Pinpoint the cell where the given text exists, returning its (x, y) midpoint coordinate. 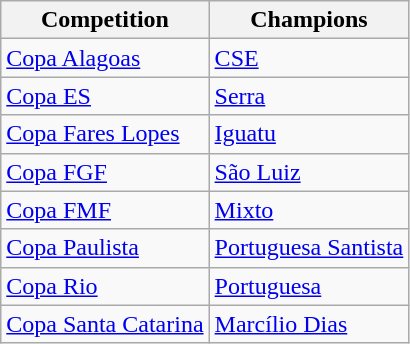
Champions (309, 20)
São Luiz (309, 172)
Copa Santa Catarina (105, 324)
Copa Alagoas (105, 58)
Serra (309, 96)
Copa Rio (105, 286)
Iguatu (309, 134)
Copa FMF (105, 210)
Portuguesa Santista (309, 248)
Copa Paulista (105, 248)
Copa Fares Lopes (105, 134)
Copa ES (105, 96)
CSE (309, 58)
Competition (105, 20)
Portuguesa (309, 286)
Marcílio Dias (309, 324)
Mixto (309, 210)
Copa FGF (105, 172)
